Locate the cell with the specified text and output its [x, y] center coordinate. 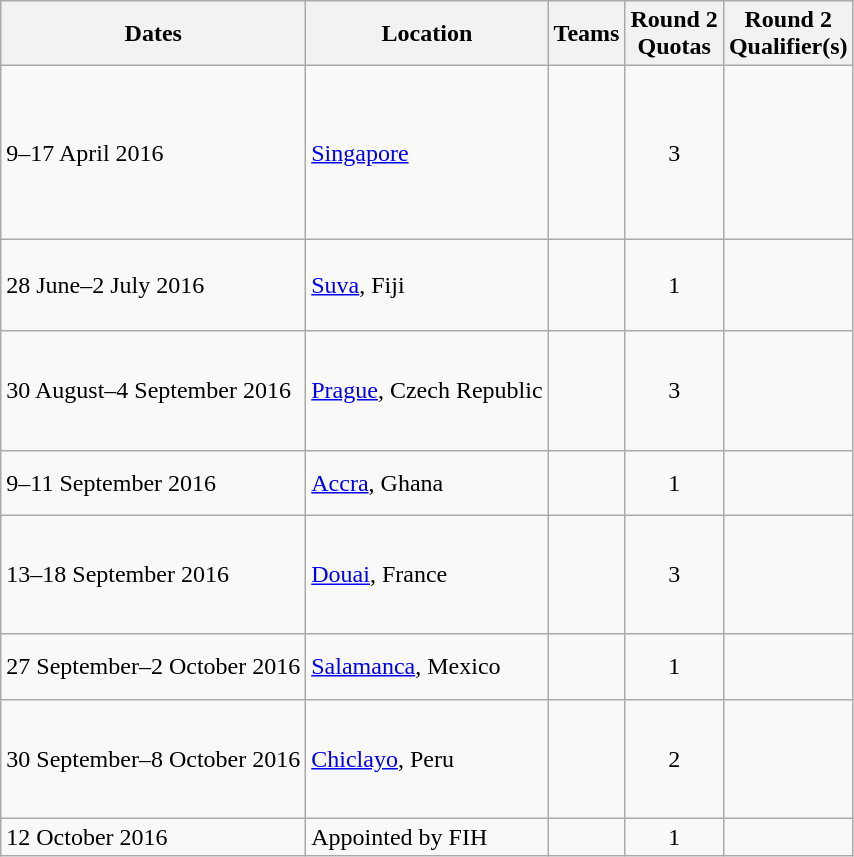
Accra, Ghana [427, 482]
30 September–8 October 2016 [154, 758]
30 August–4 September 2016 [154, 390]
Salamanca, Mexico [427, 666]
Douai, France [427, 574]
Chiclayo, Peru [427, 758]
2 [674, 758]
9–11 September 2016 [154, 482]
12 October 2016 [154, 837]
Dates [154, 34]
28 June–2 July 2016 [154, 285]
Prague, Czech Republic [427, 390]
Teams [586, 34]
27 September–2 October 2016 [154, 666]
Location [427, 34]
Round 2Qualifier(s) [788, 34]
13–18 September 2016 [154, 574]
Suva, Fiji [427, 285]
Round 2Quotas [674, 34]
Appointed by FIH [427, 837]
9–17 April 2016 [154, 152]
Singapore [427, 152]
